From the cell containing the given text, extract its center point as (x, y) coordinate. 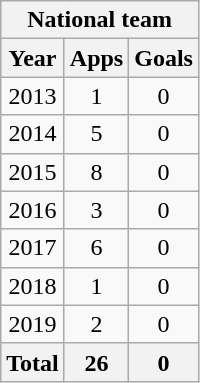
2016 (33, 210)
8 (96, 172)
Total (33, 362)
6 (96, 248)
3 (96, 210)
5 (96, 134)
2015 (33, 172)
Year (33, 58)
2014 (33, 134)
2017 (33, 248)
2 (96, 324)
2019 (33, 324)
Apps (96, 58)
26 (96, 362)
2013 (33, 96)
National team (100, 20)
2018 (33, 286)
Goals (164, 58)
